Pinpoint the cell where the given text exists, returning its [x, y] midpoint coordinate. 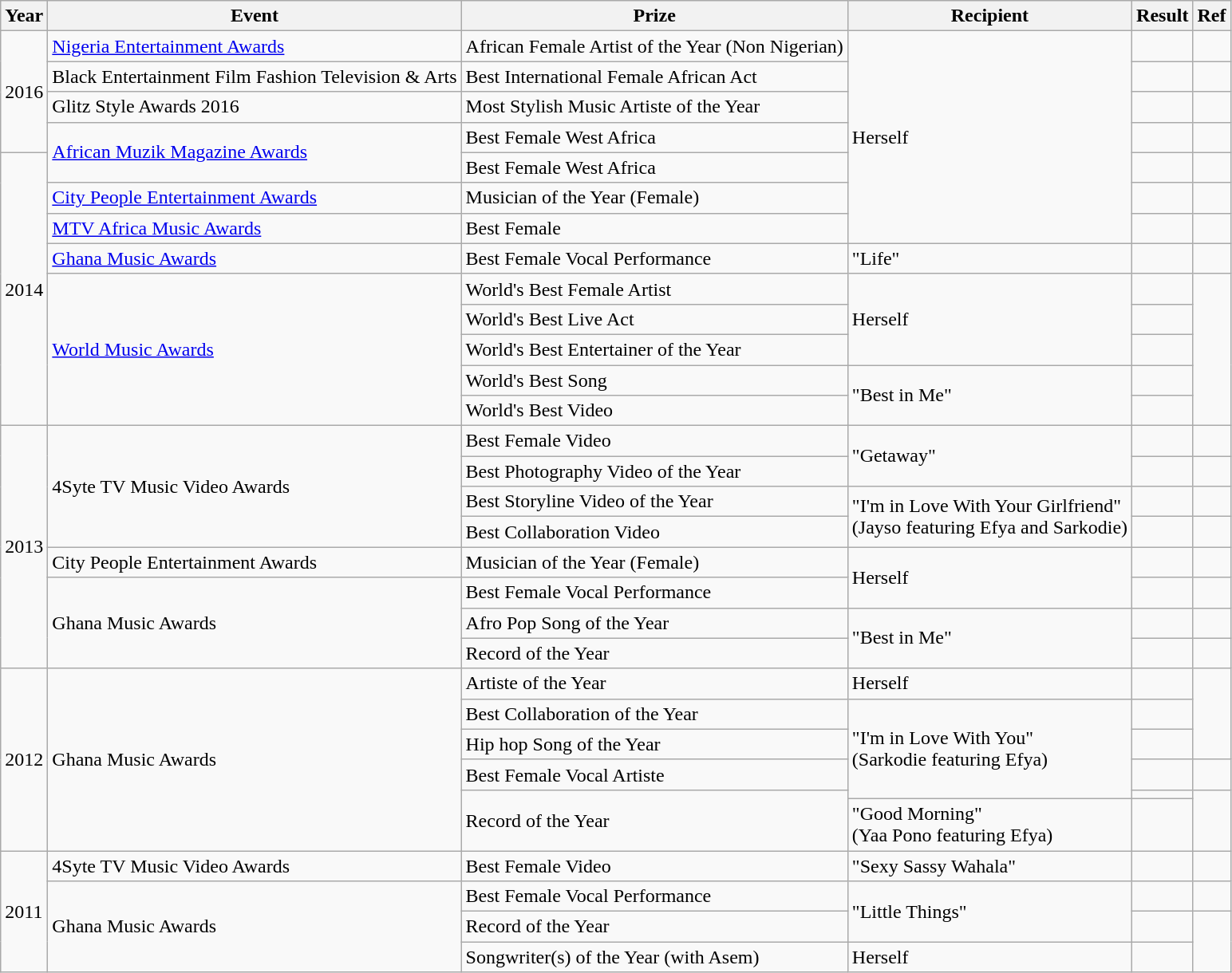
Songwriter(s) of the Year (with Asem) [654, 957]
"Getaway" [989, 456]
Prize [654, 16]
World's Best Live Act [654, 319]
Best International Female African Act [654, 77]
African Female Artist of the Year (Non Nigerian) [654, 46]
World's Best Video [654, 411]
Best Female [654, 228]
"Life" [989, 258]
Afro Pop Song of the Year [654, 623]
2012 [24, 759]
Hip hop Song of the Year [654, 744]
Artiste of the Year [654, 683]
World's Best Entertainer of the Year [654, 349]
Ref [1211, 16]
Year [24, 16]
"Good Morning" (Yaa Pono featuring Efya) [989, 825]
"I'm in Love With You" (Sarkodie featuring Efya) [989, 748]
Best Collaboration of the Year [654, 714]
Black Entertainment Film Fashion Television & Arts [255, 77]
Most Stylish Music Artiste of the Year [654, 107]
African Muzik Magazine Awards [255, 152]
"Little Things" [989, 912]
World's Best Female Artist [654, 289]
2016 [24, 92]
World Music Awards [255, 349]
2014 [24, 289]
Event [255, 16]
"I'm in Love With Your Girlfriend" (Jayso featuring Efya and Sarkodie) [989, 517]
Best Storyline Video of the Year [654, 502]
Best Photography Video of the Year [654, 471]
2013 [24, 547]
Nigeria Entertainment Awards [255, 46]
Best Female Vocal Artiste [654, 774]
Glitz Style Awards 2016 [255, 107]
MTV Africa Music Awards [255, 228]
"Sexy Sassy Wahala" [989, 865]
World's Best Song [654, 380]
Result [1163, 16]
2011 [24, 911]
Best Collaboration Video [654, 532]
Recipient [989, 16]
